Identify which cell holds the provided text, then report its (x, y) central coordinate. 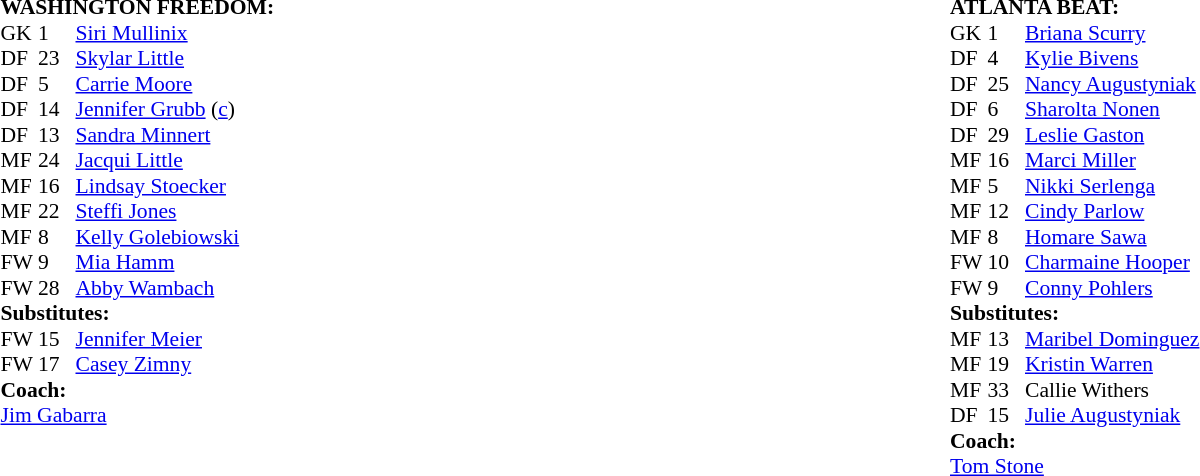
17 (57, 365)
Nikki Serlenga (1112, 186)
Cindy Parlow (1112, 211)
23 (57, 59)
Nancy Augustyniak (1112, 84)
33 (1007, 390)
Callie Withers (1112, 390)
10 (1007, 263)
28 (57, 288)
Sharolta Nonen (1112, 109)
Maribel Dominguez (1112, 339)
25 (1007, 84)
29 (1007, 135)
Kelly Golebiowski (176, 237)
Kristin Warren (1112, 365)
Skylar Little (176, 59)
Julie Augustyniak (1112, 415)
6 (1007, 109)
Abby Wambach (176, 288)
Casey Zimny (176, 365)
Siri Mullinix (176, 33)
14 (57, 109)
Sandra Minnert (176, 135)
Mia Hamm (176, 263)
Conny Pohlers (1112, 288)
Jennifer Grubb (c) (176, 109)
24 (57, 161)
12 (1007, 211)
Charmaine Hooper (1112, 263)
Briana Scurry (1112, 33)
Steffi Jones (176, 211)
Jennifer Meier (176, 339)
19 (1007, 365)
Marci Miller (1112, 161)
Lindsay Stoecker (176, 186)
Leslie Gaston (1112, 135)
Carrie Moore (176, 84)
Homare Sawa (1112, 237)
22 (57, 211)
4 (1007, 59)
Jim Gabarra (137, 415)
Kylie Bivens (1112, 59)
Jacqui Little (176, 161)
